Identify which cell holds the provided text, then report its (X, Y) central coordinate. 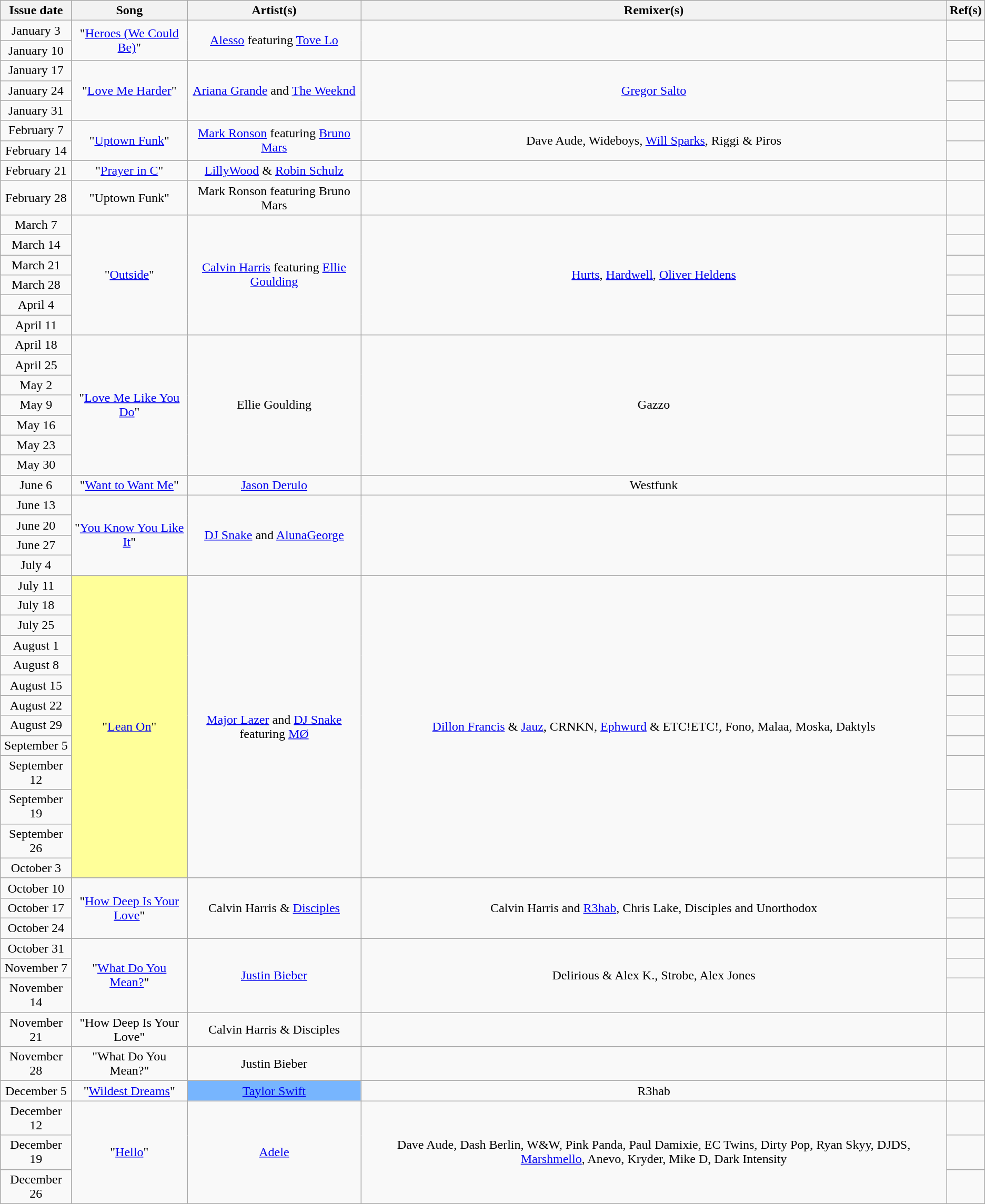
LillyWood & Robin Schulz (275, 170)
"Prayer in C" (129, 170)
Ariana Grande and The Weeknd (275, 90)
December 26 (36, 1187)
Artist(s) (275, 11)
October 24 (36, 928)
December 5 (36, 1091)
October 31 (36, 948)
Taylor Swift (275, 1091)
Adele (275, 1152)
October 17 (36, 908)
April 25 (36, 365)
March 28 (36, 285)
"Want to Want Me" (129, 485)
"Love Me Like You Do" (129, 405)
January 24 (36, 90)
"Lean On" (129, 727)
September 19 (36, 807)
February 28 (36, 198)
June 27 (36, 545)
January 17 (36, 70)
R3hab (654, 1091)
"Love Me Harder" (129, 90)
Remixer(s) (654, 11)
"You Know You Like It" (129, 535)
"Outside" (129, 275)
Ref(s) (966, 11)
November 28 (36, 1064)
December 12 (36, 1118)
"Heroes (We Could Be)" (129, 41)
Dave Aude, Dash Berlin, W&W, Pink Panda, Paul Damixie, EC Twins, Dirty Pop, Ryan Skyy, DJDS, Marshmello, Anevo, Kryder, Mike D, Dark Intensity (654, 1152)
September 12 (36, 772)
May 9 (36, 405)
November 14 (36, 995)
Gazzo (654, 405)
October 10 (36, 888)
March 14 (36, 245)
January 31 (36, 110)
July 4 (36, 565)
July 18 (36, 605)
Alesso featuring Tove Lo (275, 41)
Jason Derulo (275, 485)
February 14 (36, 150)
August 8 (36, 665)
November 7 (36, 968)
Calvin Harris featuring Ellie Goulding (275, 275)
November 21 (36, 1030)
September 5 (36, 745)
April 4 (36, 305)
Dave Aude, Wideboys, Will Sparks, Riggi & Piros (654, 140)
September 26 (36, 841)
February 7 (36, 130)
May 23 (36, 445)
August 29 (36, 725)
April 11 (36, 325)
Issue date (36, 11)
December 19 (36, 1152)
February 21 (36, 170)
July 11 (36, 585)
Gregor Salto (654, 90)
July 25 (36, 625)
August 15 (36, 685)
May 16 (36, 425)
March 21 (36, 265)
Delirious & Alex K., Strobe, Alex Jones (654, 975)
January 10 (36, 50)
"Hello" (129, 1152)
May 2 (36, 385)
Hurts, Hardwell, Oliver Heldens (654, 275)
June 13 (36, 505)
August 1 (36, 645)
May 30 (36, 465)
Dillon Francis & Jauz, CRNKN, Ephwurd & ETC!ETC!, Fono, Malaa, Moska, Daktyls (654, 727)
April 18 (36, 345)
March 7 (36, 225)
January 3 (36, 31)
Ellie Goulding (275, 405)
Westfunk (654, 485)
Major Lazer and DJ Snake featuring MØ (275, 727)
Calvin Harris and R3hab, Chris Lake, Disciples and Unorthodox (654, 908)
October 3 (36, 868)
DJ Snake and AlunaGeorge (275, 535)
June 20 (36, 525)
August 22 (36, 705)
June 6 (36, 485)
Song (129, 11)
"Wildest Dreams" (129, 1091)
